Provide the [X, Y] coordinate of the cell's center where the given text is located.  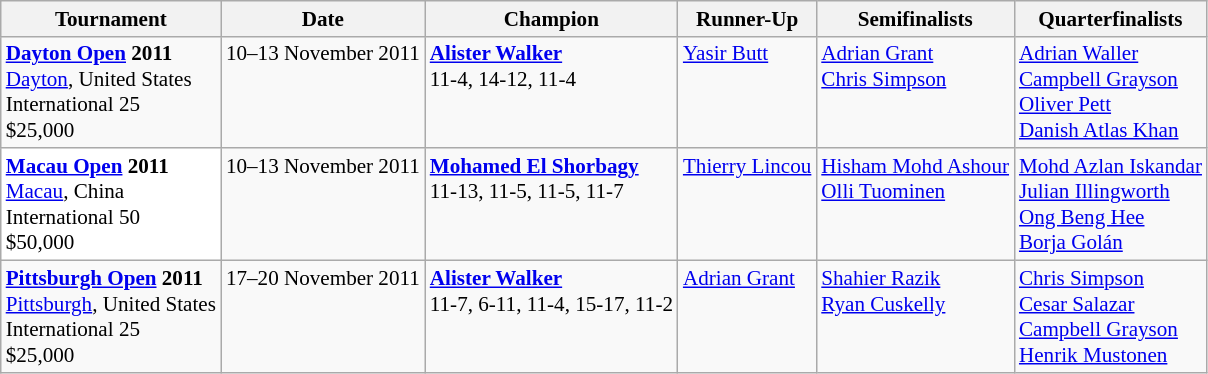
Pittsburgh Open 2011 Pittsburgh, United StatesInternational 25$25,000 [111, 316]
17–20 November 2011 [323, 316]
Runner-Up [747, 18]
Yasir Butt [747, 92]
Adrian Grant [747, 316]
Alister Walker11-4, 14-12, 11-4 [552, 92]
Champion [552, 18]
Dayton Open 2011 Dayton, United StatesInternational 25$25,000 [111, 92]
Chris Simpson Cesar Salazar Campbell Grayson Henrik Mustonen [1110, 316]
Mohd Azlan Iskandar Julian Illingworth Ong Beng Hee Borja Golán [1110, 204]
Quarterfinalists [1110, 18]
Hisham Mohd Ashour Olli Tuominen [915, 204]
Adrian Waller Campbell Grayson Oliver Pett Danish Atlas Khan [1110, 92]
Adrian Grant Chris Simpson [915, 92]
Thierry Lincou [747, 204]
Macau Open 2011 Macau, ChinaInternational 50$50,000 [111, 204]
Date [323, 18]
Tournament [111, 18]
Shahier Razik Ryan Cuskelly [915, 316]
Alister Walker11-7, 6-11, 11-4, 15-17, 11-2 [552, 316]
Semifinalists [915, 18]
Mohamed El Shorbagy11-13, 11-5, 11-5, 11-7 [552, 204]
